Detect which cell encompasses the target text, then output its (X, Y) center coordinate. 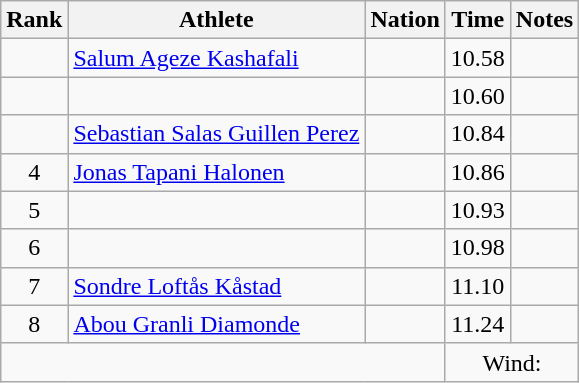
Sondre Loftås Kåstad (216, 286)
10.98 (478, 248)
8 (34, 324)
10.58 (478, 58)
Notes (544, 20)
Rank (34, 20)
4 (34, 172)
Nation (405, 20)
11.24 (478, 324)
10.84 (478, 134)
Abou Granli Diamonde (216, 324)
10.60 (478, 96)
Time (478, 20)
11.10 (478, 286)
5 (34, 210)
Athlete (216, 20)
6 (34, 248)
10.93 (478, 210)
7 (34, 286)
Jonas Tapani Halonen (216, 172)
Salum Ageze Kashafali (216, 58)
Wind: (512, 362)
Sebastian Salas Guillen Perez (216, 134)
10.86 (478, 172)
